Find where the given text appears and provide that cell's center as [x, y] coordinate. 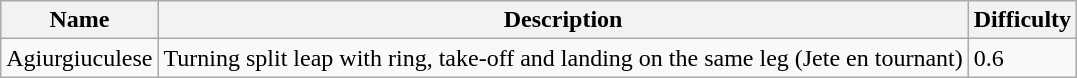
Name [80, 20]
Turning split leap with ring, take-off and landing on the same leg (Jete en tournant) [563, 58]
Description [563, 20]
0.6 [1022, 58]
Agiurgiuculese [80, 58]
Difficulty [1022, 20]
